For the text-containing cell, return its midpoint in [X, Y] coordinate format. 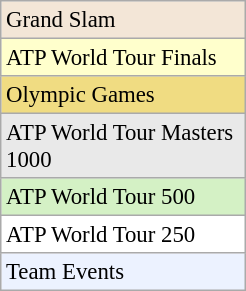
ATP World Tour 500 [124, 197]
ATP World Tour Finals [124, 58]
Grand Slam [124, 20]
ATP World Tour 250 [124, 235]
Olympic Games [124, 95]
ATP World Tour Masters 1000 [124, 146]
